Identify which cell holds the provided text, then report its (X, Y) central coordinate. 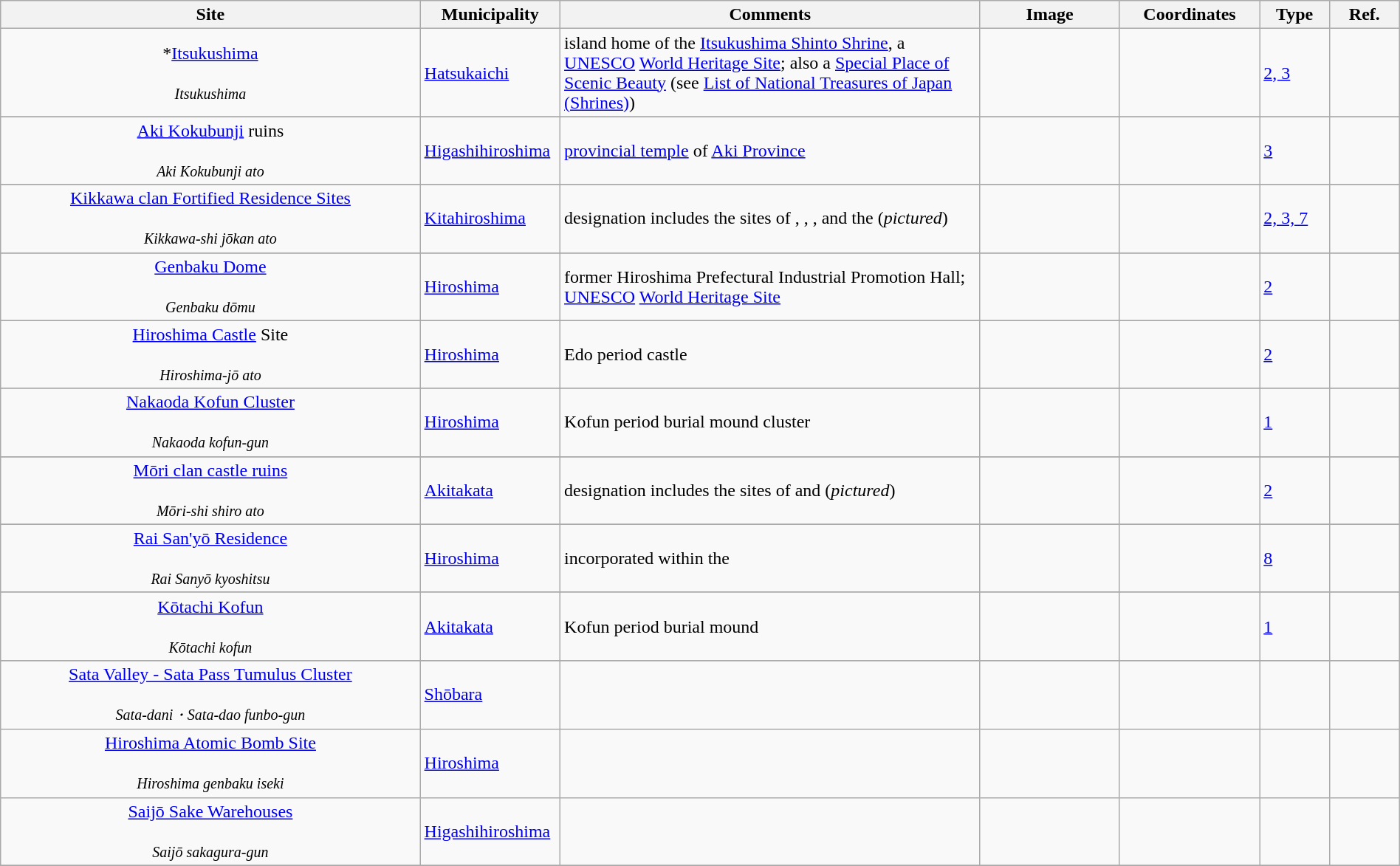
Kōtachi KofunKōtachi kofun (210, 626)
designation includes the sites of , , , and the (pictured) (770, 219)
Genbaku DomeGenbaku dōmu (210, 286)
Type (1295, 15)
Kofun period burial mound cluster (770, 422)
former Hiroshima Prefectural Industrial Promotion Hall; UNESCO World Heritage Site (770, 286)
8 (1295, 558)
Mōri clan castle ruinsMōri-shi shiro ato (210, 490)
Rai San'yō ResidenceRai Sanyō kyoshitsu (210, 558)
Shōbara (490, 695)
incorporated within the (770, 558)
Kitahiroshima (490, 219)
provincial temple of Aki Province (770, 151)
Kikkawa clan Fortified Residence SitesKikkawa-shi jōkan ato (210, 219)
Hiroshima Atomic Bomb SiteHiroshima genbaku iseki (210, 763)
Aki Kokubunji ruinsAki Kokubunji ato (210, 151)
Edo period castle (770, 354)
Comments (770, 15)
Hiroshima Castle SiteHiroshima-jō ato (210, 354)
Municipality (490, 15)
Saijō Sake WarehousesSaijō sakagura-gun (210, 831)
Kofun period burial mound (770, 626)
2, 3, 7 (1295, 219)
Image (1050, 15)
designation includes the sites of and (pictured) (770, 490)
Ref. (1365, 15)
3 (1295, 151)
2, 3 (1295, 72)
Site (210, 15)
*ItsukushimaItsukushima (210, 72)
Hatsukaichi (490, 72)
Nakaoda Kofun ClusterNakaoda kofun-gun (210, 422)
Coordinates (1189, 15)
Sata Valley - Sata Pass Tumulus ClusterSata-dani・Sata-dao funbo-gun (210, 695)
